Detect which cell encompasses the target text, then output its (X, Y) center coordinate. 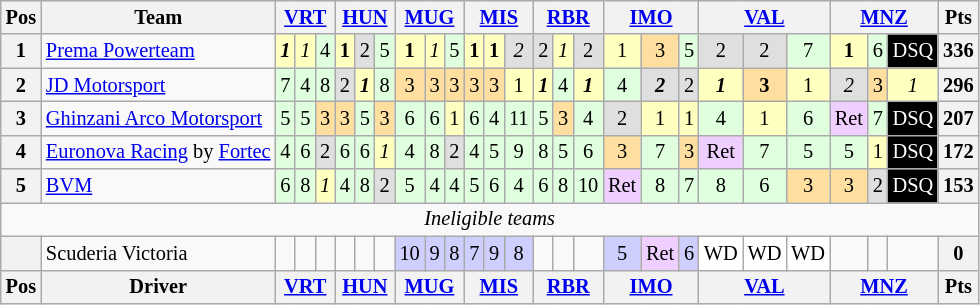
0 (958, 253)
Ineligible teams (490, 219)
Ghinzani Arco Motorsport (158, 118)
Team (158, 17)
Driver (158, 287)
296 (958, 85)
JD Motorsport (158, 85)
207 (958, 118)
153 (958, 186)
Prema Powerteam (158, 51)
BVM (158, 186)
11 (518, 118)
Euronova Racing by Fortec (158, 152)
336 (958, 51)
172 (958, 152)
Scuderia Victoria (158, 253)
